Provide the (X, Y) coordinate of the cell's center where the given text is located.  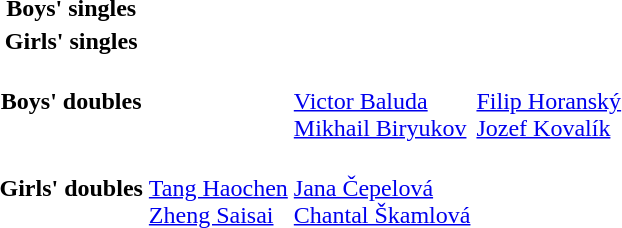
Victor BaludaMikhail Biryukov (382, 101)
